Capture the cell that displays the provided text and extract its (x, y) central coordinate. 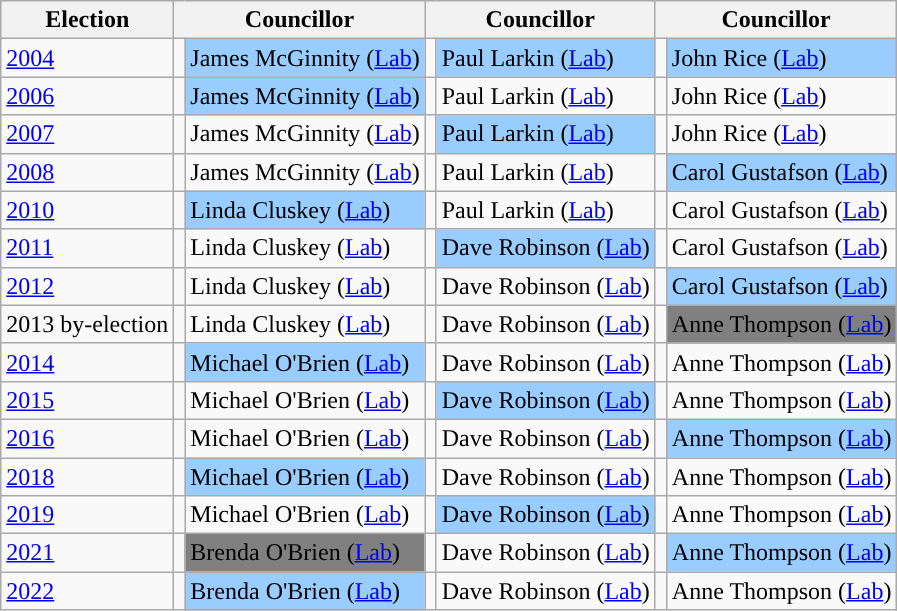
2015 (88, 400)
2018 (88, 477)
Election (88, 20)
2014 (88, 362)
2019 (88, 515)
2012 (88, 286)
2021 (88, 553)
2004 (88, 58)
2010 (88, 210)
2022 (88, 591)
2016 (88, 438)
2013 by-election (88, 324)
2008 (88, 172)
2007 (88, 134)
2011 (88, 248)
2006 (88, 96)
